Provide the (x, y) coordinate of the cell's center where the given text is located.  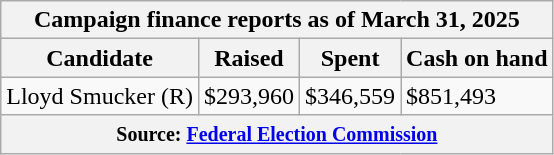
$851,493 (477, 96)
$293,960 (248, 96)
Source: Federal Election Commission (277, 134)
Raised (248, 58)
Cash on hand (477, 58)
Lloyd Smucker (R) (100, 96)
Candidate (100, 58)
Campaign finance reports as of March 31, 2025 (277, 20)
$346,559 (350, 96)
Spent (350, 58)
